Provide the [X, Y] coordinate of the cell's center where the given text is located.  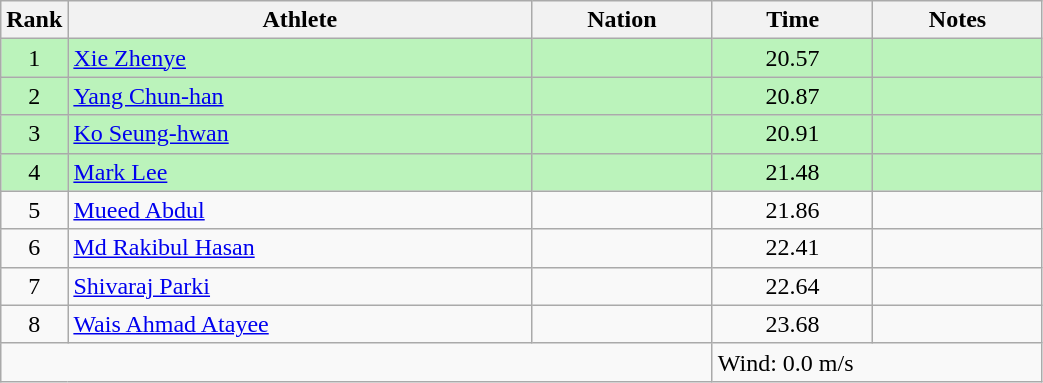
Yang Chun-han [300, 96]
4 [34, 172]
Rank [34, 20]
20.57 [792, 58]
Mark Lee [300, 172]
20.87 [792, 96]
Shivaraj Parki [300, 286]
6 [34, 248]
Athlete [300, 20]
Time [792, 20]
23.68 [792, 324]
1 [34, 58]
21.86 [792, 210]
7 [34, 286]
3 [34, 134]
21.48 [792, 172]
22.41 [792, 248]
Wind: 0.0 m/s [877, 362]
2 [34, 96]
Xie Zhenye [300, 58]
Wais Ahmad Atayee [300, 324]
22.64 [792, 286]
Ko Seung-hwan [300, 134]
Nation [622, 20]
8 [34, 324]
20.91 [792, 134]
5 [34, 210]
Notes [958, 20]
Md Rakibul Hasan [300, 248]
Mueed Abdul [300, 210]
